Search for the cell housing the specified text and yield its (x, y) center coordinate. 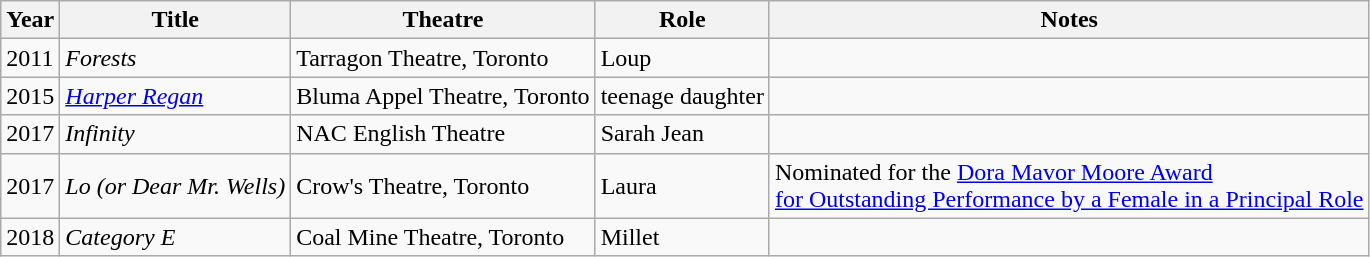
Bluma Appel Theatre, Toronto (443, 96)
Nominated for the Dora Mavor Moore Award for Outstanding Performance by a Female in a Principal Role (1069, 186)
Millet (682, 237)
Year (30, 20)
Infinity (176, 134)
Tarragon Theatre, Toronto (443, 58)
Lo (or Dear Mr. Wells) (176, 186)
2015 (30, 96)
Coal Mine Theatre, Toronto (443, 237)
Category E (176, 237)
Forests (176, 58)
NAC English Theatre (443, 134)
2018 (30, 237)
Notes (1069, 20)
Title (176, 20)
Role (682, 20)
2011 (30, 58)
Theatre (443, 20)
Laura (682, 186)
teenage daughter (682, 96)
Harper Regan (176, 96)
Sarah Jean (682, 134)
Loup (682, 58)
Crow's Theatre, Toronto (443, 186)
